Detect which cell encompasses the target text, then output its (x, y) center coordinate. 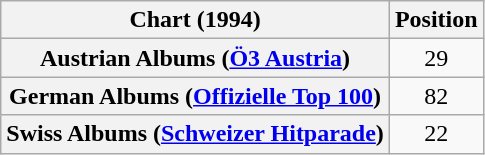
Position (436, 20)
82 (436, 96)
29 (436, 58)
Chart (1994) (196, 20)
22 (436, 134)
German Albums (Offizielle Top 100) (196, 96)
Swiss Albums (Schweizer Hitparade) (196, 134)
Austrian Albums (Ö3 Austria) (196, 58)
